Return the (x, y) coordinate for the center point of the cell that contains the specified text.  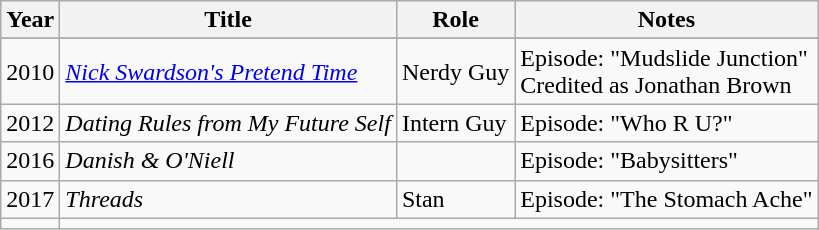
Episode: "Mudslide Junction"Credited as Jonathan Brown (666, 72)
Nerdy Guy (455, 72)
2012 (30, 123)
Intern Guy (455, 123)
Notes (666, 20)
Role (455, 20)
Title (228, 20)
Nick Swardson's Pretend Time (228, 72)
Episode: "Babysitters" (666, 161)
2010 (30, 72)
Danish & O'Niell (228, 161)
Year (30, 20)
2017 (30, 199)
Episode: "Who R U?" (666, 123)
Episode: "The Stomach Ache" (666, 199)
2016 (30, 161)
Dating Rules from My Future Self (228, 123)
Stan (455, 199)
Threads (228, 199)
